Detect which cell encompasses the target text, then output its [x, y] center coordinate. 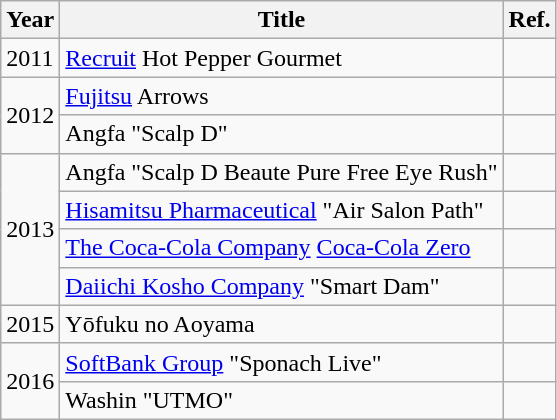
Title [282, 20]
Hisamitsu Pharmaceutical "Air Salon Path" [282, 210]
The Coca-Cola Company Coca-Cola Zero [282, 248]
Washin "UTMO" [282, 400]
SoftBank Group "Sponach Live" [282, 362]
2011 [30, 58]
2013 [30, 229]
Fujitsu Arrows [282, 96]
Daiichi Kosho Company "Smart Dam" [282, 286]
2016 [30, 381]
Angfa "Scalp D" [282, 134]
2015 [30, 324]
Angfa "Scalp D Beaute Pure Free Eye Rush" [282, 172]
2012 [30, 115]
Yōfuku no Aoyama [282, 324]
Ref. [530, 20]
Recruit Hot Pepper Gourmet [282, 58]
Year [30, 20]
